From the cell containing the given text, extract its center point as [x, y] coordinate. 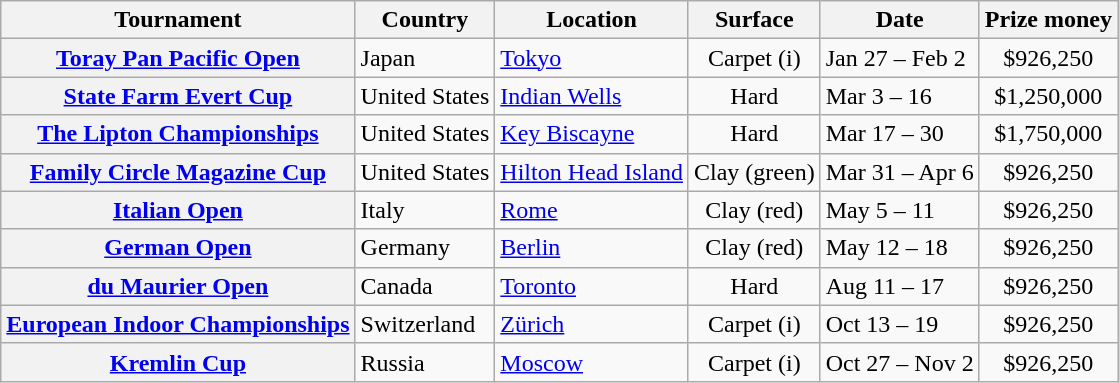
Hilton Head Island [592, 172]
du Maurier Open [178, 286]
Toronto [592, 286]
Mar 31 – Apr 6 [900, 172]
Italy [425, 210]
Family Circle Magazine Cup [178, 172]
Mar 3 – 16 [900, 96]
$1,250,000 [1048, 96]
Country [425, 20]
Toray Pan Pacific Open [178, 58]
Tournament [178, 20]
Mar 17 – 30 [900, 134]
The Lipton Championships [178, 134]
Italian Open [178, 210]
Oct 27 – Nov 2 [900, 362]
Zürich [592, 324]
May 5 – 11 [900, 210]
Japan [425, 58]
State Farm Evert Cup [178, 96]
Germany [425, 248]
Berlin [592, 248]
Kremlin Cup [178, 362]
Surface [754, 20]
Indian Wells [592, 96]
Aug 11 – 17 [900, 286]
Oct 13 – 19 [900, 324]
Canada [425, 286]
May 12 – 18 [900, 248]
Rome [592, 210]
Key Biscayne [592, 134]
Clay (green) [754, 172]
Location [592, 20]
Jan 27 – Feb 2 [900, 58]
Tokyo [592, 58]
European Indoor Championships [178, 324]
Date [900, 20]
Switzerland [425, 324]
$1,750,000 [1048, 134]
German Open [178, 248]
Moscow [592, 362]
Russia [425, 362]
Prize money [1048, 20]
